Capture the cell that displays the provided text and extract its [x, y] central coordinate. 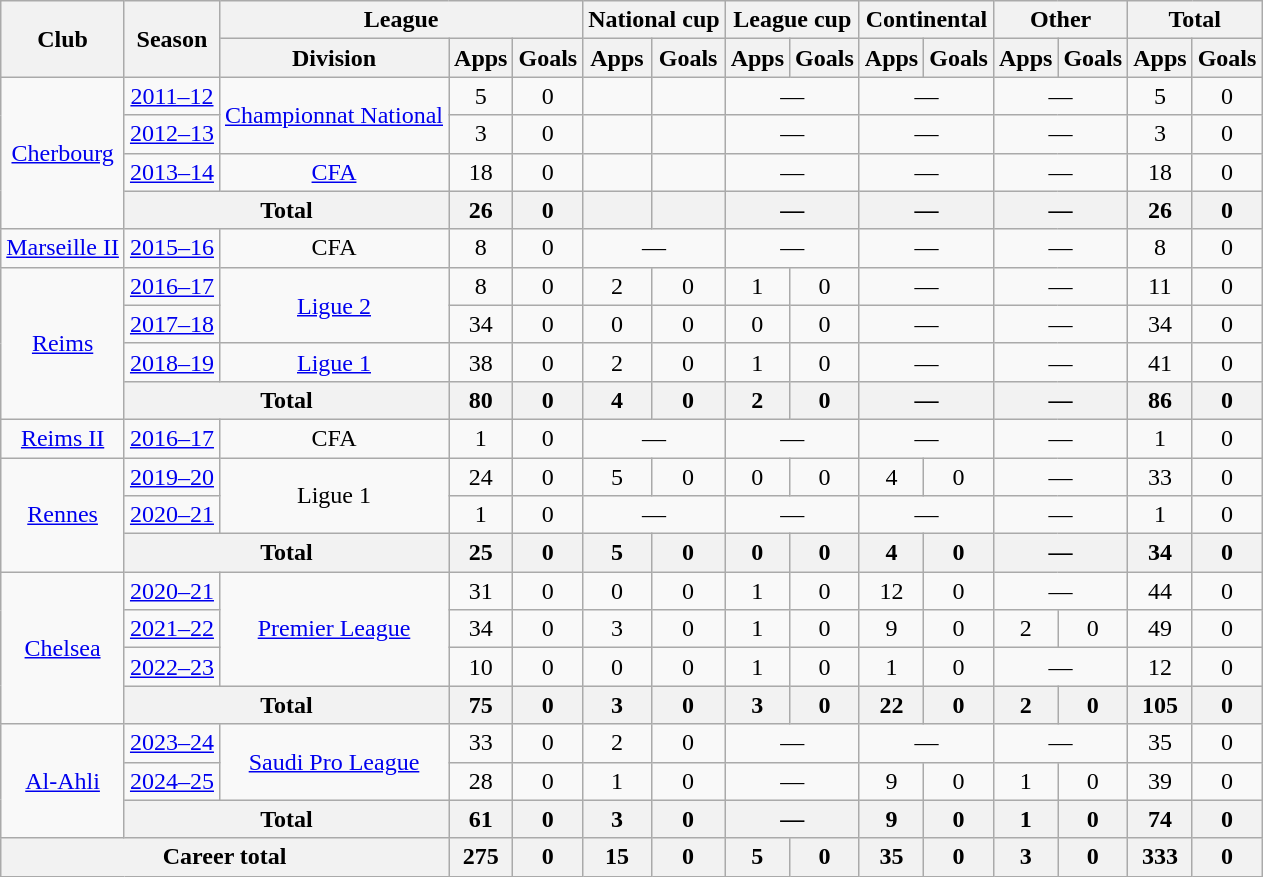
Division [334, 58]
Club [63, 39]
Al-Ahli [63, 781]
24 [481, 477]
44 [1160, 591]
Saudi Pro League [334, 762]
333 [1160, 857]
Championnat National [334, 115]
80 [481, 400]
2022–23 [172, 667]
Season [172, 39]
Reims [63, 343]
86 [1160, 400]
49 [1160, 629]
Cherbourg [63, 153]
Other [1060, 20]
2015–16 [172, 248]
11 [1160, 286]
15 [617, 857]
105 [1160, 705]
74 [1160, 819]
61 [481, 819]
Ligue 2 [334, 305]
Rennes [63, 515]
2021–22 [172, 629]
2024–25 [172, 781]
National cup [654, 20]
2013–14 [172, 172]
28 [481, 781]
2019–20 [172, 477]
2012–13 [172, 134]
Reims II [63, 438]
22 [891, 705]
10 [481, 667]
39 [1160, 781]
League cup [792, 20]
Marseille II [63, 248]
2011–12 [172, 96]
Continental [926, 20]
75 [481, 705]
Career total [225, 857]
38 [481, 362]
25 [481, 553]
41 [1160, 362]
275 [481, 857]
Premier League [334, 629]
2018–19 [172, 362]
Chelsea [63, 648]
31 [481, 591]
2023–24 [172, 743]
League [400, 20]
2017–18 [172, 324]
